Find where the given text appears and provide that cell's center as [X, Y] coordinate. 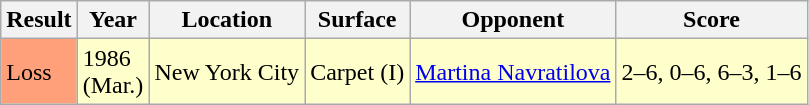
2–6, 0–6, 6–3, 1–6 [712, 72]
Opponent [513, 20]
New York City [227, 72]
1986 (Mar.) [113, 72]
Result [39, 20]
Location [227, 20]
Carpet (I) [358, 72]
Loss [39, 72]
Martina Navratilova [513, 72]
Score [712, 20]
Surface [358, 20]
Year [113, 20]
